Output the [x, y] coordinate of the center of the cell containing the given text.  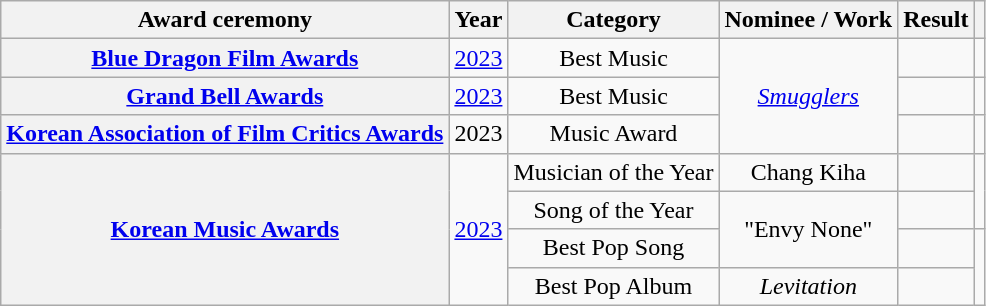
Blue Dragon Film Awards [225, 58]
Levitation [808, 286]
Grand Bell Awards [225, 96]
Musician of the Year [614, 172]
Year [478, 20]
Smugglers [808, 96]
Best Pop Album [614, 286]
Category [614, 20]
Korean Association of Film Critics Awards [225, 134]
Chang Kiha [808, 172]
Song of the Year [614, 210]
Music Award [614, 134]
Best Pop Song [614, 248]
Nominee / Work [808, 20]
Result [936, 20]
Award ceremony [225, 20]
Korean Music Awards [225, 229]
"Envy None" [808, 229]
